Provide the [X, Y] coordinate of the cell's center where the given text is located.  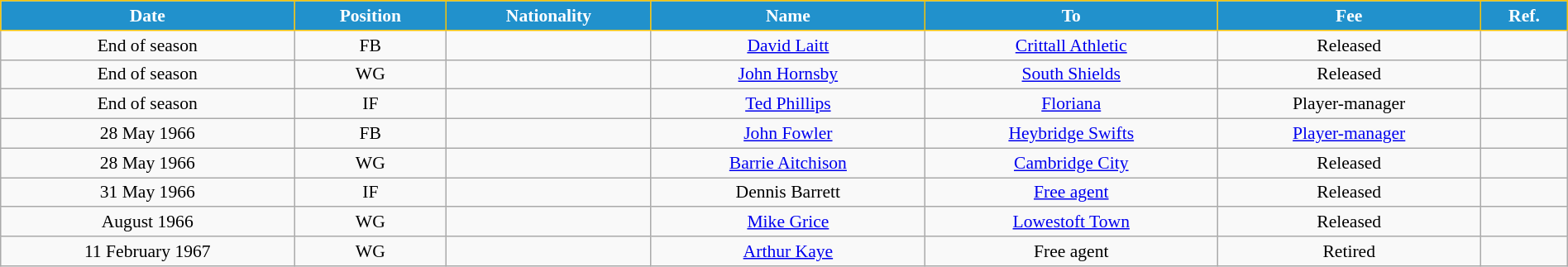
John Fowler [788, 134]
Nationality [549, 16]
Dennis Barrett [788, 193]
Position [370, 16]
Lowestoft Town [1072, 222]
Retired [1350, 251]
Cambridge City [1072, 163]
Heybridge Swifts [1072, 134]
Floriana [1072, 104]
Ted Phillips [788, 104]
John Hornsby [788, 74]
To [1072, 16]
31 May 1966 [147, 193]
August 1966 [147, 222]
11 February 1967 [147, 251]
Crittall Athletic [1072, 45]
Ref. [1524, 16]
Date [147, 16]
Arthur Kaye [788, 251]
Fee [1350, 16]
David Laitt [788, 45]
Mike Grice [788, 222]
Barrie Aitchison [788, 163]
South Shields [1072, 74]
Name [788, 16]
